Detect which cell encompasses the target text, then output its [x, y] center coordinate. 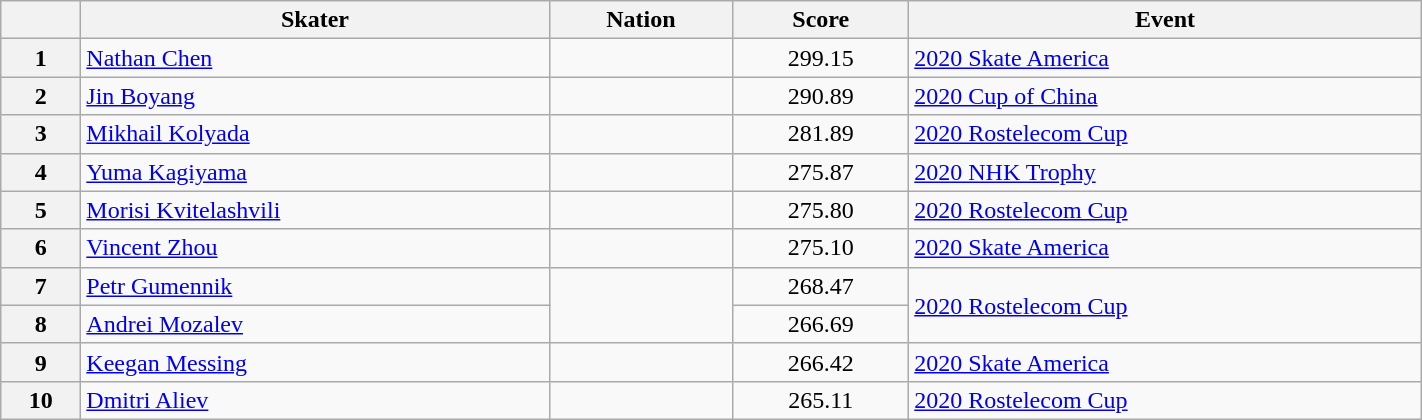
Andrei Mozalev [315, 324]
Petr Gumennik [315, 286]
3 [41, 134]
299.15 [821, 58]
2020 Cup of China [1166, 96]
Nathan Chen [315, 58]
290.89 [821, 96]
266.42 [821, 362]
Nation [641, 20]
275.80 [821, 210]
5 [41, 210]
275.10 [821, 248]
9 [41, 362]
Yuma Kagiyama [315, 172]
4 [41, 172]
2 [41, 96]
275.87 [821, 172]
8 [41, 324]
6 [41, 248]
281.89 [821, 134]
10 [41, 400]
266.69 [821, 324]
265.11 [821, 400]
Score [821, 20]
Skater [315, 20]
1 [41, 58]
Event [1166, 20]
2020 NHK Trophy [1166, 172]
Vincent Zhou [315, 248]
Mikhail Kolyada [315, 134]
Keegan Messing [315, 362]
Jin Boyang [315, 96]
Morisi Kvitelashvili [315, 210]
268.47 [821, 286]
7 [41, 286]
Dmitri Aliev [315, 400]
